Determine the [X, Y] coordinate at the center of the cell enclosing the given text.  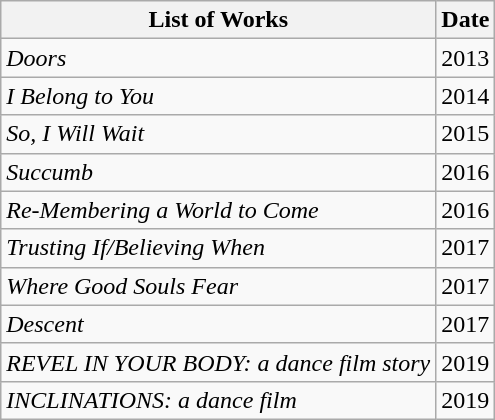
Where Good Souls Fear [218, 286]
REVEL IN YOUR BODY: a dance film story [218, 362]
I Belong to You [218, 96]
Doors [218, 58]
Re-Membering a World to Come [218, 210]
Date [466, 20]
INCLINATIONS: a dance film [218, 400]
Trusting If/Believing When [218, 248]
So, I Will Wait [218, 134]
List of Works [218, 20]
2015 [466, 134]
2014 [466, 96]
Descent [218, 324]
Succumb [218, 172]
2013 [466, 58]
